For the text-containing cell, return its midpoint in (X, Y) coordinate format. 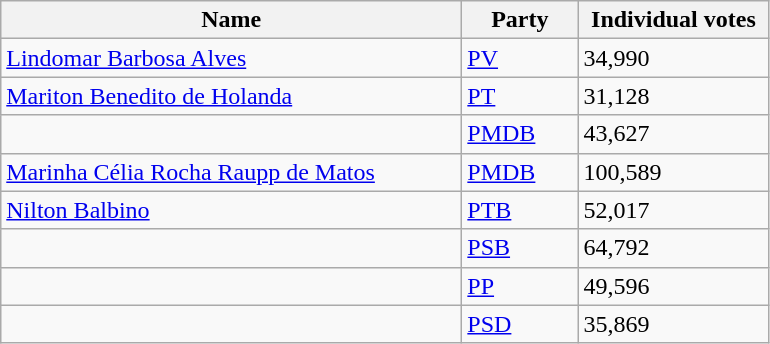
100,589 (674, 172)
Individual votes (674, 20)
Party (520, 20)
Name (232, 20)
49,596 (674, 286)
PSD (520, 324)
34,990 (674, 58)
PSB (520, 248)
PV (520, 58)
31,128 (674, 96)
52,017 (674, 210)
Nilton Balbino (232, 210)
Mariton Benedito de Holanda (232, 96)
35,869 (674, 324)
64,792 (674, 248)
PTB (520, 210)
PP (520, 286)
Marinha Célia Rocha Raupp de Matos (232, 172)
43,627 (674, 134)
Lindomar Barbosa Alves (232, 58)
PT (520, 96)
